Provide the (X, Y) coordinate of the cell's center where the given text is located.  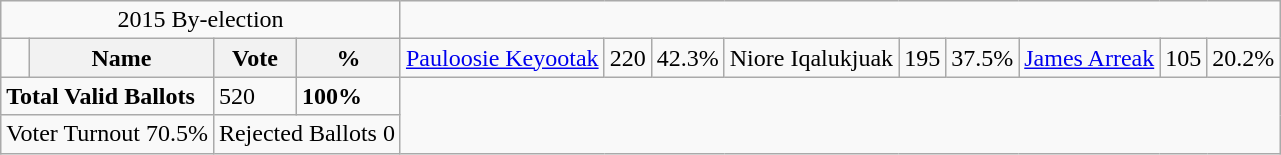
220 (628, 58)
Name (121, 58)
2015 By-election (201, 20)
Niore Iqalukjuak (811, 58)
James Arreak (1090, 58)
42.3% (688, 58)
20.2% (1244, 58)
105 (1184, 58)
Vote (254, 58)
Voter Turnout 70.5% (108, 134)
% (349, 58)
100% (349, 96)
Pauloosie Keyootak (502, 58)
Rejected Ballots 0 (306, 134)
520 (254, 96)
37.5% (982, 58)
195 (922, 58)
Total Valid Ballots (108, 96)
